Return the (X, Y) coordinate for the center point of the cell that contains the specified text.  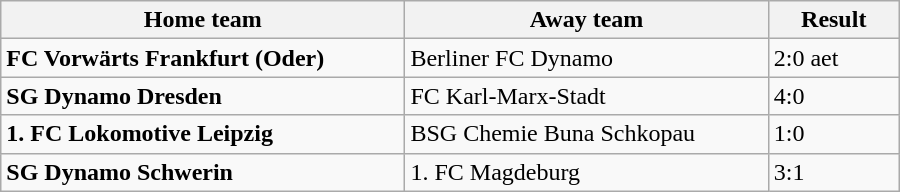
Away team (586, 20)
1. FC Magdeburg (586, 172)
BSG Chemie Buna Schkopau (586, 134)
SG Dynamo Dresden (203, 96)
4:0 (834, 96)
FC Vorwärts Frankfurt (Oder) (203, 58)
SG Dynamo Schwerin (203, 172)
1. FC Lokomotive Leipzig (203, 134)
FC Karl-Marx-Stadt (586, 96)
2:0 aet (834, 58)
1:0 (834, 134)
Result (834, 20)
3:1 (834, 172)
Berliner FC Dynamo (586, 58)
Home team (203, 20)
